For the text-containing cell, return its midpoint in (x, y) coordinate format. 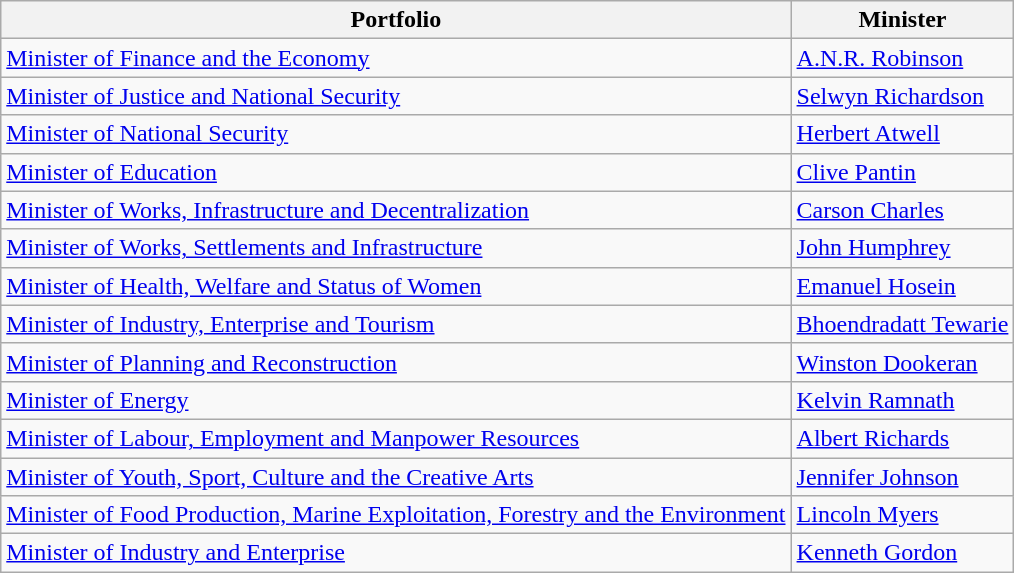
Minister of Finance and the Economy (396, 58)
Minister of Youth, Sport, Culture and the Creative Arts (396, 477)
Lincoln Myers (902, 515)
Herbert Atwell (902, 134)
Carson Charles (902, 210)
Minister of Industry, Enterprise and Tourism (396, 324)
Minister of Labour, Employment and Manpower Resources (396, 438)
Minister of Food Production, Marine Exploitation, Forestry and the Environment (396, 515)
Emanuel Hosein (902, 286)
Albert Richards (902, 438)
Minister of National Security (396, 134)
A.N.R. Robinson (902, 58)
Minister of Health, Welfare and Status of Women (396, 286)
Minister (902, 20)
Bhoendradatt Tewarie (902, 324)
Minister of Education (396, 172)
Winston Dookeran (902, 362)
Minister of Justice and National Security (396, 96)
Clive Pantin (902, 172)
Minister of Works, Infrastructure and Decentralization (396, 210)
Jennifer Johnson (902, 477)
Selwyn Richardson (902, 96)
Minister of Industry and Enterprise (396, 553)
Kelvin Ramnath (902, 400)
Minister of Energy (396, 400)
Kenneth Gordon (902, 553)
Portfolio (396, 20)
John Humphrey (902, 248)
Minister of Works, Settlements and Infrastructure (396, 248)
Minister of Planning and Reconstruction (396, 362)
